Identify which cell holds the provided text, then report its (X, Y) central coordinate. 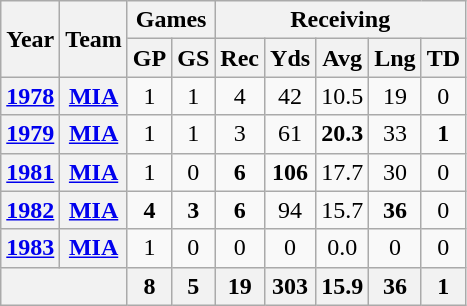
8 (149, 286)
1981 (30, 172)
42 (290, 96)
30 (395, 172)
106 (290, 172)
15.9 (342, 286)
Avg (342, 58)
10.5 (342, 96)
Year (30, 39)
Yds (290, 58)
1982 (30, 210)
5 (194, 286)
15.7 (342, 210)
20.3 (342, 134)
TD (443, 58)
1983 (30, 248)
Lng (395, 58)
0.0 (342, 248)
33 (395, 134)
94 (290, 210)
Rec (240, 58)
1978 (30, 96)
GS (194, 58)
Games (170, 20)
303 (290, 286)
1979 (30, 134)
Team (94, 39)
17.7 (342, 172)
GP (149, 58)
61 (290, 134)
Receiving (340, 20)
